From the cell containing the given text, extract its center point as (x, y) coordinate. 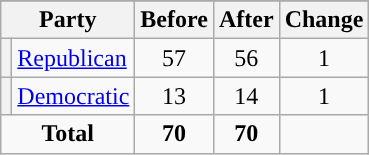
Before (174, 20)
56 (246, 58)
Change (324, 20)
13 (174, 96)
After (246, 20)
Democratic (74, 96)
Republican (74, 58)
Total (68, 134)
Party (68, 20)
14 (246, 96)
57 (174, 58)
